Pinpoint the cell where the given text exists, returning its [x, y] midpoint coordinate. 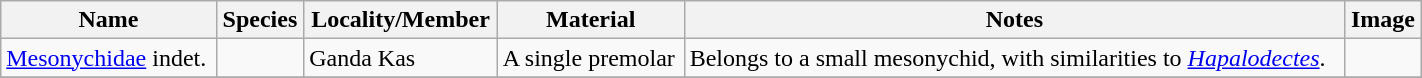
Notes [1014, 20]
Belongs to a small mesonychid, with similarities to Hapalodectes. [1014, 58]
Species [260, 20]
Mesonychidae indet. [108, 58]
Name [108, 20]
Locality/Member [401, 20]
A single premolar [590, 58]
Ganda Kas [401, 58]
Material [590, 20]
Image [1384, 20]
